Detect which cell encompasses the target text, then output its [x, y] center coordinate. 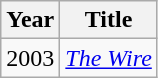
2003 [30, 58]
The Wire [109, 58]
Title [109, 20]
Year [30, 20]
